From the cell containing the given text, extract its center point as [X, Y] coordinate. 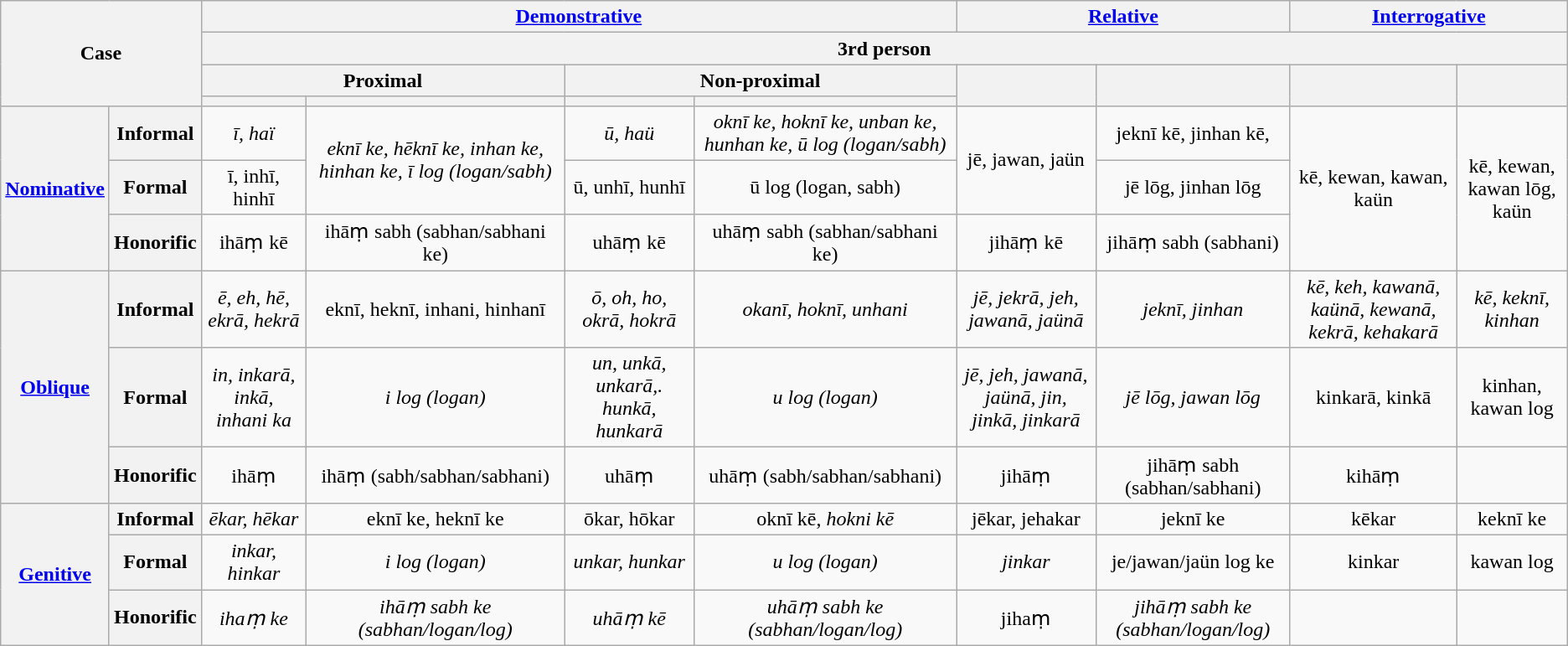
ihaṃ ke [254, 618]
kihāṃ [1374, 476]
uhāṃ [630, 476]
kinhan, kawan log [1512, 397]
kawan log [1512, 561]
eknī, heknī, inhani, hinhanī [436, 309]
oknī ke, hoknī ke, unban ke, hunhan ke, ū log (logan/sabh) [826, 132]
Nominative [55, 188]
ihāṃ kē [254, 243]
jeknī, jinhan [1193, 309]
ū, haü [630, 132]
unkar, hunkar [630, 561]
ē, eh, hē, ekrā, hekrā [254, 309]
inkar, hinkar [254, 561]
Interrogative [1429, 17]
jihāṃ [1027, 476]
ēkar, hēkar [254, 519]
kēkar [1374, 519]
kē, keknī, kinhan [1512, 309]
je/jawan/jaün log ke [1193, 561]
okanī, hoknī, unhani [826, 309]
jē lōg, jinhan lōg [1193, 188]
kinkarā, kinkā [1374, 397]
jihāṃ sabh (sabhan/sabhani) [1193, 476]
jēkar, jehakar [1027, 519]
jē, jeh, jawanā, jaünā, jin, jinkā, jinkarā [1027, 397]
eknī ke, heknī ke [436, 519]
jihaṃ [1027, 618]
Case [101, 54]
oknī kē, hokni kē [826, 519]
kē, kewan, kawan, kaün [1374, 188]
jeknī ke [1193, 519]
ū log (logan, sabh) [826, 188]
uhāṃ (sabh/sabhan/sabhani) [826, 476]
kē, kewan, kawan lōg, kaün [1512, 188]
uhāṃ sabh (sabhan/sabhani ke) [826, 243]
jihāṃ sabh (sabhani) [1193, 243]
eknī ke, hēknī ke, inhan ke, hinhan ke, ī log (logan/sabh) [436, 160]
kē, keh, kawanā, kaünā, kewanā, kekrā, kehakarā [1374, 309]
ihāṃ (sabh/sabhan/sabhani) [436, 476]
jihāṃ sabh ke (sabhan/logan/log) [1193, 618]
ī, haï [254, 132]
jē, jawan, jaün [1027, 160]
Oblique [55, 387]
ū, unhī, hunhī [630, 188]
jihāṃ kē [1027, 243]
jinkar [1027, 561]
ihāṃ [254, 476]
kinkar [1374, 561]
ihāṃ sabh ke (sabhan/logan/log) [436, 618]
Non-proximal [761, 80]
keknī ke [1512, 519]
3rd person [885, 49]
Proximal [383, 80]
jē lōg, jawan lōg [1193, 397]
Relative [1124, 17]
in, inkarā, inkā, inhani ka [254, 397]
Genitive [55, 574]
ī, inhī, hinhī [254, 188]
uhāṃ sabh ke (sabhan/logan/log) [826, 618]
ōkar, hōkar [630, 519]
un, unkā, unkarā,. hunkā, hunkarā [630, 397]
jeknī kē, jinhan kē, [1193, 132]
Demonstrative [578, 17]
ō, oh, ho, okrā, hokrā [630, 309]
ihāṃ sabh (sabhan/sabhani ke) [436, 243]
jē, jekrā, jeh, jawanā, jaünā [1027, 309]
